Scan for the cell matching the given text and deliver its [X, Y] coordinate at center. 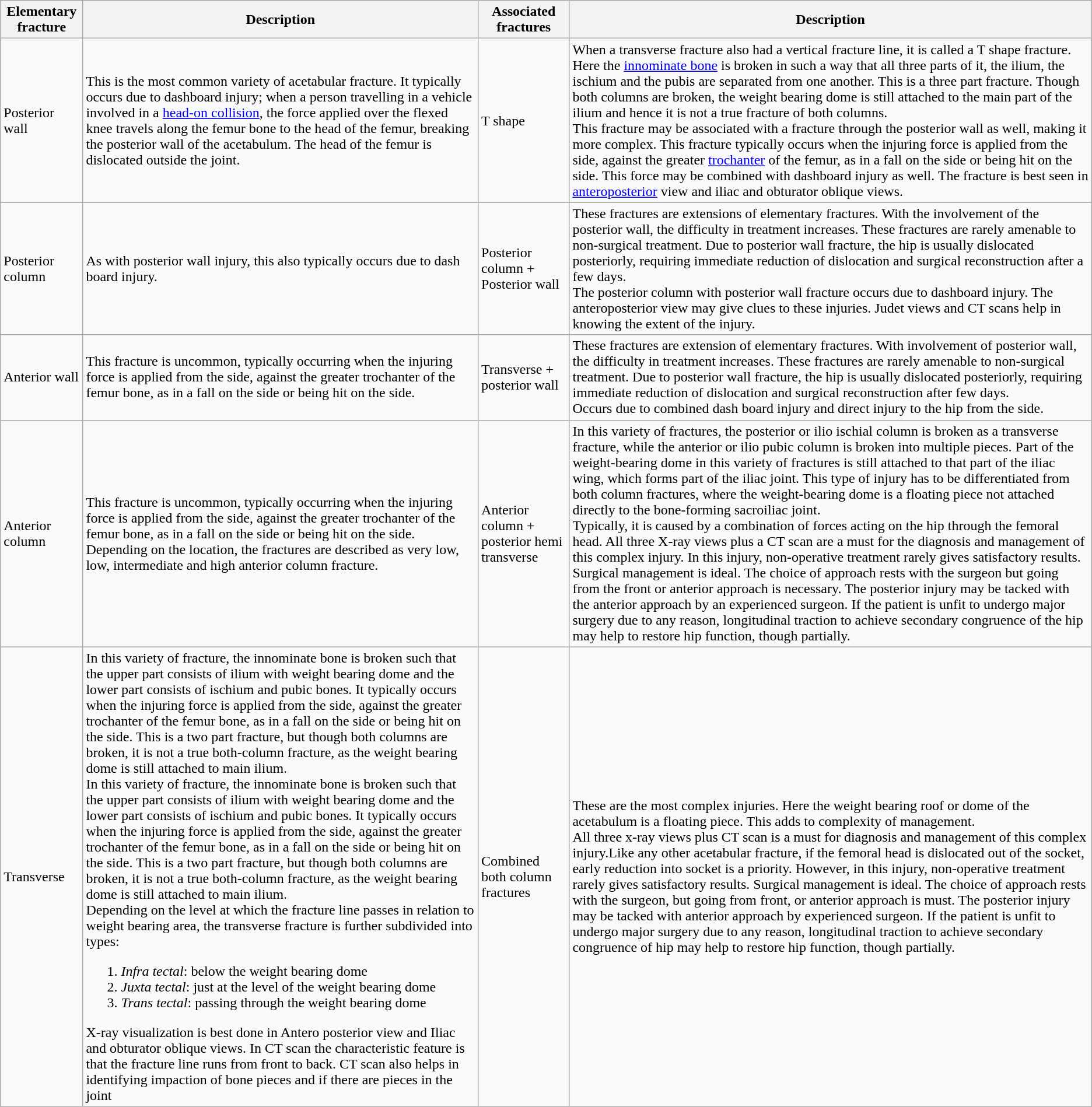
Associated fractures [524, 20]
Posterior column + Posterior wall [524, 268]
Transverse + posterior wall [524, 377]
Elementary fracture [42, 20]
Posterior column [42, 268]
Posterior wall [42, 120]
Anterior column [42, 533]
Combined both column fractures [524, 877]
Anterior column + posterior hemi transverse [524, 533]
Transverse [42, 877]
T shape [524, 120]
Anterior wall [42, 377]
As with posterior wall injury, this also typically occurs due to dash board injury. [281, 268]
